Output the (X, Y) coordinate of the center of the cell containing the given text.  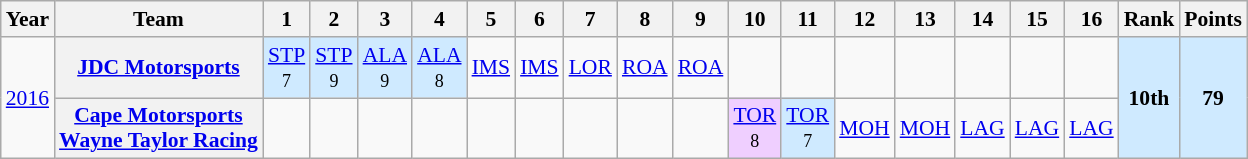
79 (1213, 98)
7 (590, 19)
STP7 (286, 68)
5 (492, 19)
Team (158, 19)
1 (286, 19)
ALA9 (385, 68)
2 (334, 19)
4 (439, 19)
Points (1213, 19)
JDC Motorsports (158, 68)
STP9 (334, 68)
16 (1091, 19)
8 (645, 19)
Rank (1150, 19)
15 (1037, 19)
Cape Motorsports Wayne Taylor Racing (158, 128)
10 (754, 19)
2016 (28, 98)
TOR8 (754, 128)
6 (540, 19)
LOR (590, 68)
Year (28, 19)
ALA8 (439, 68)
3 (385, 19)
11 (808, 19)
14 (982, 19)
TOR7 (808, 128)
9 (701, 19)
12 (864, 19)
10th (1150, 98)
13 (926, 19)
